Pinpoint the cell where the given text exists, returning its [X, Y] midpoint coordinate. 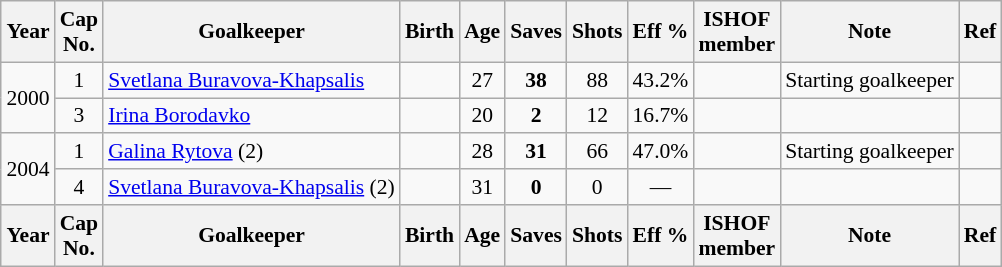
Svetlana Buravova-Khapsalis [252, 80]
Galina Rytova (2) [252, 152]
2004 [28, 170]
66 [598, 152]
4 [80, 187]
43.2% [660, 80]
3 [80, 116]
2000 [28, 98]
38 [536, 80]
88 [598, 80]
2 [536, 116]
— [660, 187]
Irina Borodavko [252, 116]
16.7% [660, 116]
27 [482, 80]
28 [482, 152]
12 [598, 116]
Svetlana Buravova-Khapsalis (2) [252, 187]
47.0% [660, 152]
20 [482, 116]
